For the text-containing cell, return its midpoint in [X, Y] coordinate format. 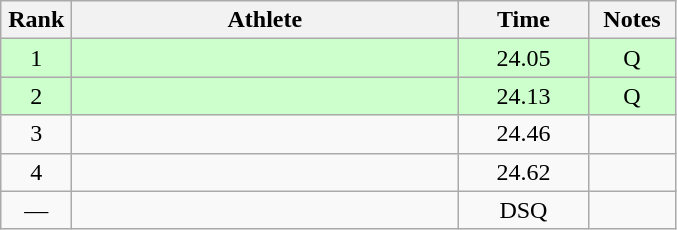
24.62 [524, 172]
24.13 [524, 96]
1 [36, 58]
24.05 [524, 58]
— [36, 210]
Notes [632, 20]
Rank [36, 20]
24.46 [524, 134]
Time [524, 20]
3 [36, 134]
4 [36, 172]
2 [36, 96]
DSQ [524, 210]
Athlete [265, 20]
